From the cell containing the given text, extract its center point as [x, y] coordinate. 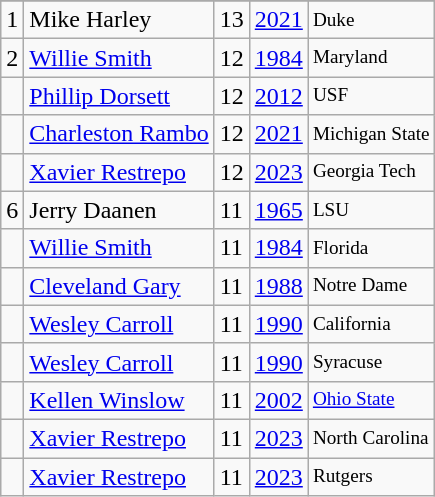
Jerry Daanen [119, 210]
2012 [278, 96]
13 [232, 20]
Notre Dame [371, 286]
6 [12, 210]
2 [12, 58]
1988 [278, 286]
Syracuse [371, 362]
LSU [371, 210]
Charleston Rambo [119, 134]
USF [371, 96]
Ohio State [371, 400]
North Carolina [371, 438]
Florida [371, 248]
Maryland [371, 58]
2002 [278, 400]
Duke [371, 20]
Kellen Winslow [119, 400]
1965 [278, 210]
Georgia Tech [371, 172]
Michigan State [371, 134]
Cleveland Gary [119, 286]
1 [12, 20]
Rutgers [371, 477]
California [371, 324]
Phillip Dorsett [119, 96]
Mike Harley [119, 20]
